Extract the [X, Y] coordinate from the center of the cell holding the provided text.  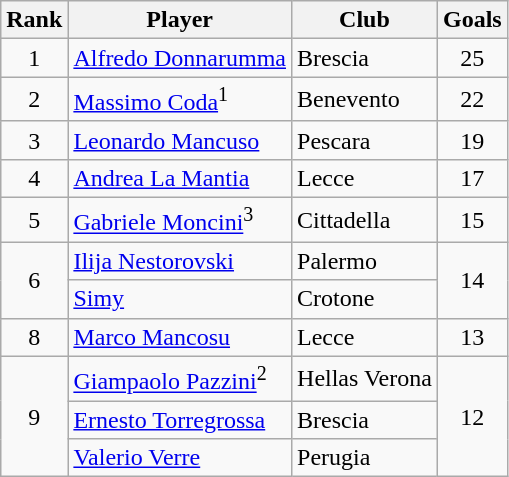
8 [34, 337]
Alfredo Donnarumma [180, 58]
Andrea La Mantia [180, 178]
Rank [34, 20]
5 [34, 220]
Palermo [365, 261]
Cittadella [365, 220]
Perugia [365, 458]
Player [180, 20]
Massimo Coda1 [180, 100]
9 [34, 416]
14 [472, 280]
6 [34, 280]
Club [365, 20]
Simy [180, 299]
17 [472, 178]
Pescara [365, 140]
Ernesto Torregrossa [180, 420]
4 [34, 178]
15 [472, 220]
2 [34, 100]
19 [472, 140]
Marco Mancosu [180, 337]
Gabriele Moncini3 [180, 220]
Valerio Verre [180, 458]
22 [472, 100]
13 [472, 337]
Hellas Verona [365, 378]
3 [34, 140]
25 [472, 58]
Goals [472, 20]
Giampaolo Pazzini2 [180, 378]
Ilija Nestorovski [180, 261]
Crotone [365, 299]
Benevento [365, 100]
Leonardo Mancuso [180, 140]
12 [472, 416]
1 [34, 58]
